From the cell containing the given text, extract its center point as (x, y) coordinate. 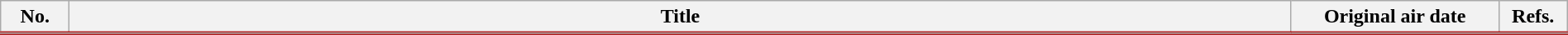
Title (680, 17)
Refs. (1533, 17)
No. (35, 17)
Original air date (1394, 17)
